Detect which cell encompasses the target text, then output its [x, y] center coordinate. 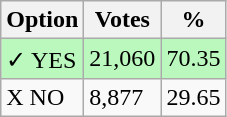
8,877 [122, 97]
Votes [122, 20]
70.35 [194, 59]
29.65 [194, 97]
X NO [42, 97]
21,060 [122, 59]
Option [42, 20]
✓ YES [42, 59]
% [194, 20]
